Capture the cell that displays the provided text and extract its [x, y] central coordinate. 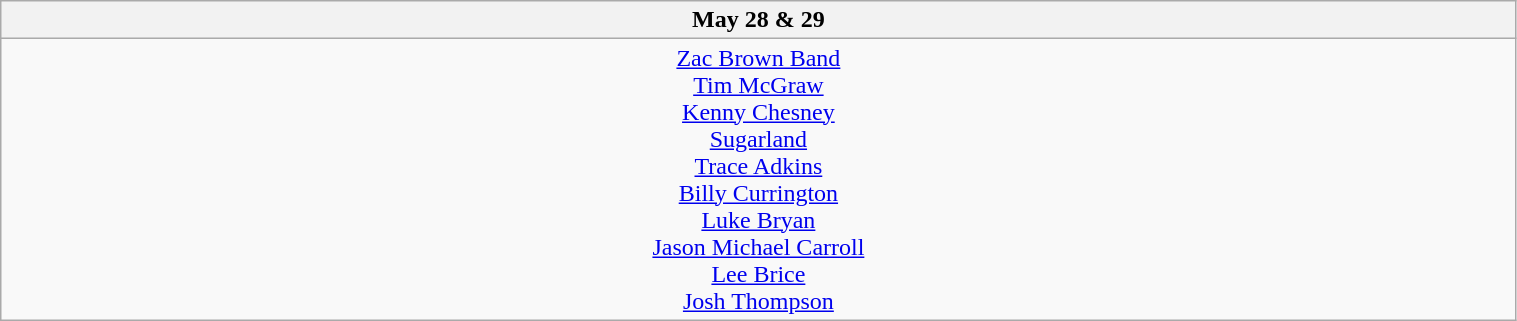
Zac Brown BandTim McGrawKenny ChesneySugarlandTrace AdkinsBilly CurringtonLuke BryanJason Michael CarrollLee BriceJosh Thompson [758, 180]
May 28 & 29 [758, 20]
